From the cell containing the given text, extract its center point as [X, Y] coordinate. 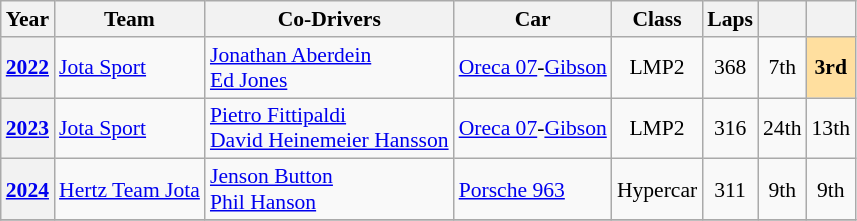
Jenson Button Phil Hanson [330, 190]
316 [730, 128]
2024 [28, 190]
2023 [28, 128]
Co-Drivers [330, 19]
311 [730, 190]
Year [28, 19]
13th [832, 128]
24th [782, 128]
Team [130, 19]
Pietro Fittipaldi David Heinemeier Hansson [330, 128]
Jonathan Aberdein Ed Jones [330, 68]
368 [730, 68]
Hypercar [657, 190]
3rd [832, 68]
Hertz Team Jota [130, 190]
Porsche 963 [533, 190]
Car [533, 19]
2022 [28, 68]
Laps [730, 19]
7th [782, 68]
Class [657, 19]
